Scan for the cell matching the given text and deliver its (X, Y) coordinate at center. 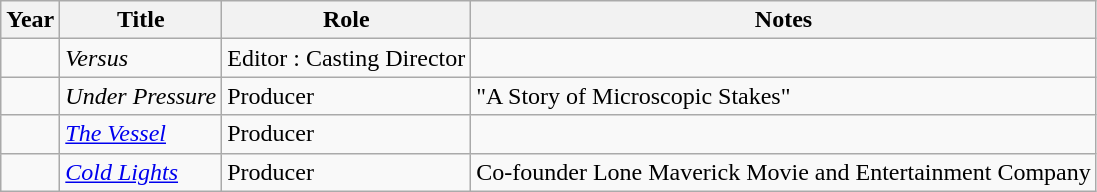
Title (141, 20)
Notes (784, 20)
Versus (141, 58)
The Vessel (141, 134)
Editor : Casting Director (346, 58)
Year (30, 20)
Under Pressure (141, 96)
Cold Lights (141, 172)
Role (346, 20)
"A Story of Microscopic Stakes" (784, 96)
Co-founder Lone Maverick Movie and Entertainment Company (784, 172)
